Identify which cell holds the provided text, then report its (x, y) central coordinate. 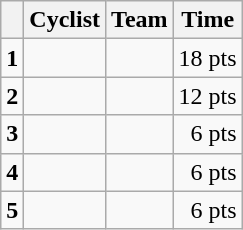
18 pts (208, 58)
2 (12, 96)
Cyclist (65, 20)
Time (208, 20)
4 (12, 172)
5 (12, 210)
Team (140, 20)
12 pts (208, 96)
1 (12, 58)
3 (12, 134)
